From the cell containing the given text, extract its center point as (x, y) coordinate. 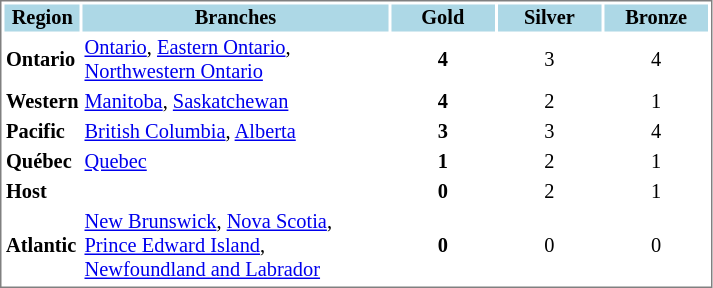
British Columbia, Alberta (236, 132)
Gold (443, 18)
Quebec (236, 162)
Bronze (656, 18)
Pacific (42, 132)
Ontario, Eastern Ontario, Northwestern Ontario (236, 60)
Manitoba, Saskatchewan (236, 102)
Ontario (42, 60)
Western (42, 102)
Atlantic (42, 246)
Region (42, 18)
Québec (42, 162)
New Brunswick, Nova Scotia, Prince Edward Island, Newfoundland and Labrador (236, 246)
Host (42, 192)
Branches (236, 18)
Silver (550, 18)
